For the text-containing cell, return its midpoint in [x, y] coordinate format. 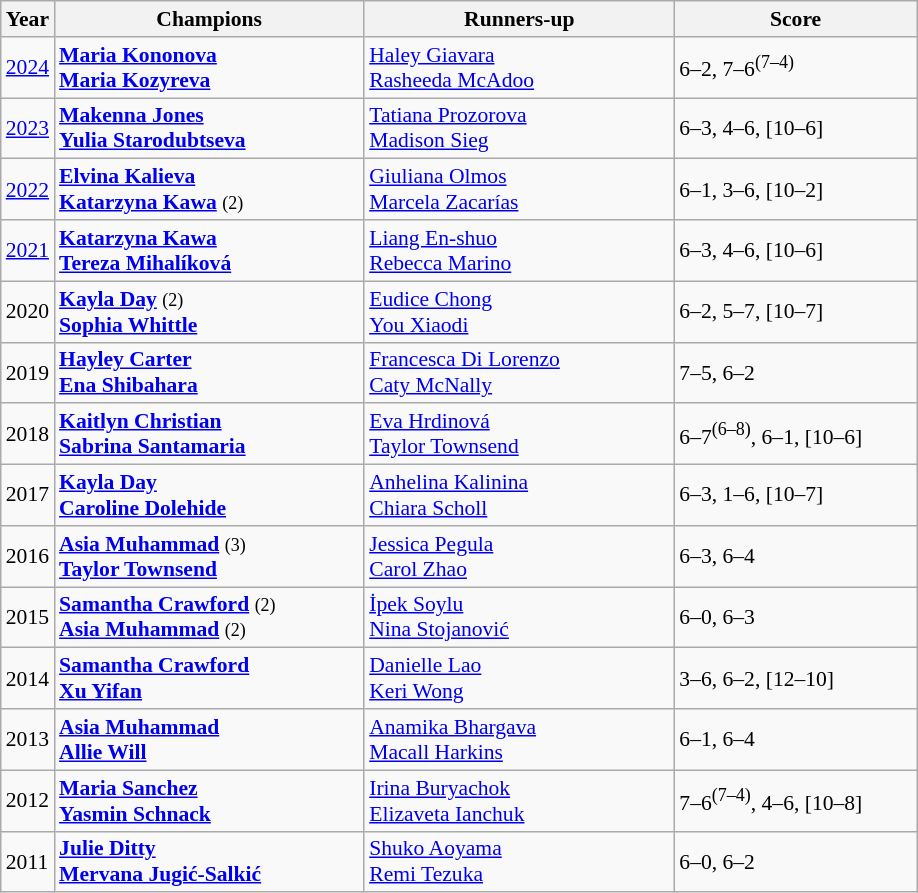
2021 [28, 250]
Katarzyna Kawa Tereza Mihalíková [209, 250]
Giuliana Olmos Marcela Zacarías [519, 190]
İpek Soylu Nina Stojanović [519, 618]
3–6, 6–2, [12–10] [796, 678]
Asia Muhammad (3) Taylor Townsend [209, 556]
Shuko Aoyama Remi Tezuka [519, 862]
6–7(6–8), 6–1, [10–6] [796, 434]
6–0, 6–2 [796, 862]
6–3, 6–4 [796, 556]
2018 [28, 434]
Maria Sanchez Yasmin Schnack [209, 800]
Anamika Bhargava Macall Harkins [519, 740]
Eva Hrdinová Taylor Townsend [519, 434]
6–1, 3–6, [10–2] [796, 190]
2024 [28, 68]
Tatiana Prozorova Madison Sieg [519, 128]
2022 [28, 190]
2012 [28, 800]
Asia Muhammad Allie Will [209, 740]
Julie Ditty Mervana Jugić-Salkić [209, 862]
Hayley Carter Ena Shibahara [209, 372]
6–3, 1–6, [10–7] [796, 496]
Samantha Crawford Xu Yifan [209, 678]
Samantha Crawford (2) Asia Muhammad (2) [209, 618]
6–1, 6–4 [796, 740]
Danielle Lao Keri Wong [519, 678]
2015 [28, 618]
Eudice Chong You Xiaodi [519, 312]
2016 [28, 556]
Champions [209, 19]
Kaitlyn Christian Sabrina Santamaria [209, 434]
Francesca Di Lorenzo Caty McNally [519, 372]
2020 [28, 312]
2019 [28, 372]
Score [796, 19]
2011 [28, 862]
2013 [28, 740]
2023 [28, 128]
Kayla Day Caroline Dolehide [209, 496]
Runners-up [519, 19]
6–2, 7–6(7–4) [796, 68]
Makenna Jones Yulia Starodubtseva [209, 128]
Elvina Kalieva Katarzyna Kawa (2) [209, 190]
Kayla Day (2) Sophia Whittle [209, 312]
2017 [28, 496]
6–2, 5–7, [10–7] [796, 312]
2014 [28, 678]
7–6(7–4), 4–6, [10–8] [796, 800]
Liang En-shuo Rebecca Marino [519, 250]
Maria Kononova Maria Kozyreva [209, 68]
Anhelina Kalinina Chiara Scholl [519, 496]
Year [28, 19]
Irina Buryachok Elizaveta Ianchuk [519, 800]
7–5, 6–2 [796, 372]
Jessica Pegula Carol Zhao [519, 556]
Haley Giavara Rasheeda McAdoo [519, 68]
6–0, 6–3 [796, 618]
